Find where the given text appears and provide that cell's center as (X, Y) coordinate. 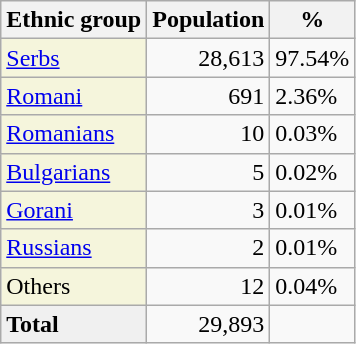
2.36% (312, 96)
Others (74, 286)
Ethnic group (74, 20)
Serbs (74, 58)
29,893 (208, 324)
3 (208, 210)
0.02% (312, 172)
Bulgarians (74, 172)
Romanians (74, 134)
Gorani (74, 210)
Total (74, 324)
Population (208, 20)
5 (208, 172)
28,613 (208, 58)
691 (208, 96)
0.04% (312, 286)
12 (208, 286)
% (312, 20)
2 (208, 248)
Romani (74, 96)
Russians (74, 248)
97.54% (312, 58)
10 (208, 134)
0.03% (312, 134)
